Extract the [X, Y] coordinate from the center of the cell holding the provided text.  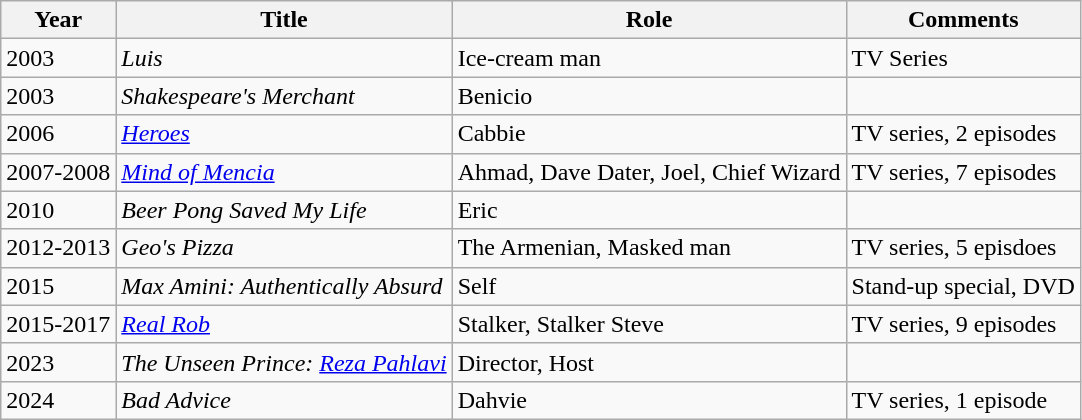
2007-2008 [58, 172]
Real Rob [284, 324]
Eric [649, 210]
Cabbie [649, 134]
Comments [963, 20]
Title [284, 20]
The Armenian, Masked man [649, 248]
Heroes [284, 134]
TV series, 5 episdoes [963, 248]
Ahmad, Dave Dater, Joel, Chief Wizard [649, 172]
2006 [58, 134]
Bad Advice [284, 400]
2012-2013 [58, 248]
2015-2017 [58, 324]
The Unseen Prince: Reza Pahlavi [284, 362]
Stalker, Stalker Steve [649, 324]
2024 [58, 400]
Ice-cream man [649, 58]
Benicio [649, 96]
Dahvie [649, 400]
Year [58, 20]
Self [649, 286]
TV series, 1 episode [963, 400]
Luis [284, 58]
TV series, 9 episodes [963, 324]
TV series, 2 episodes [963, 134]
Role [649, 20]
Beer Pong Saved My Life [284, 210]
2015 [58, 286]
Stand-up special, DVD [963, 286]
TV series, 7 episodes [963, 172]
2010 [58, 210]
Shakespeare's Merchant [284, 96]
TV Series [963, 58]
Mind of Mencia [284, 172]
2023 [58, 362]
Director, Host [649, 362]
Geo's Pizza [284, 248]
Max Amini: Authentically Absurd [284, 286]
